Locate the cell with the specified text and output its (x, y) center coordinate. 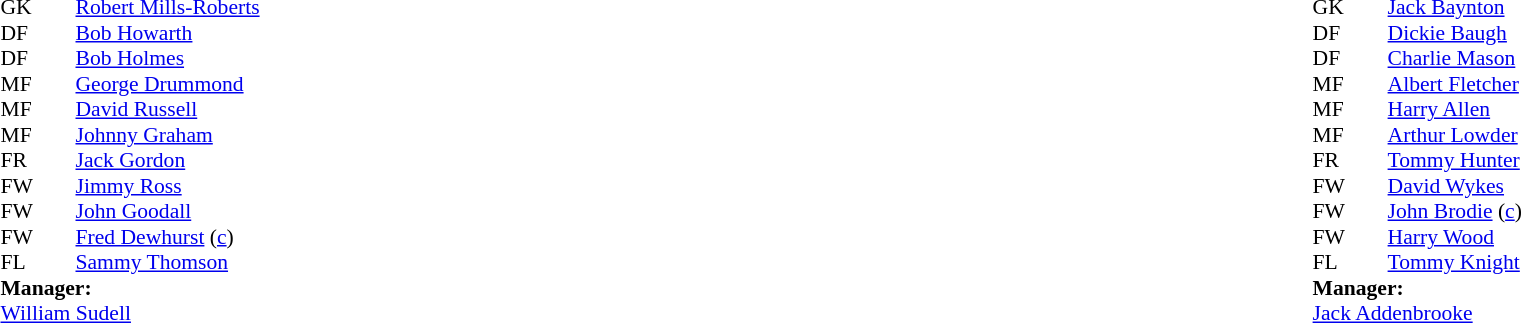
Bob Howarth (168, 33)
Sammy Thomson (168, 263)
Fred Dewhurst (c) (168, 237)
Jack Gordon (168, 161)
George Drummond (168, 84)
Jimmy Ross (168, 186)
David Russell (168, 109)
Bob Holmes (168, 59)
Johnny Graham (168, 135)
Manager: (130, 288)
John Goodall (168, 211)
